Provide the [x, y] coordinate of the cell's center where the given text is located.  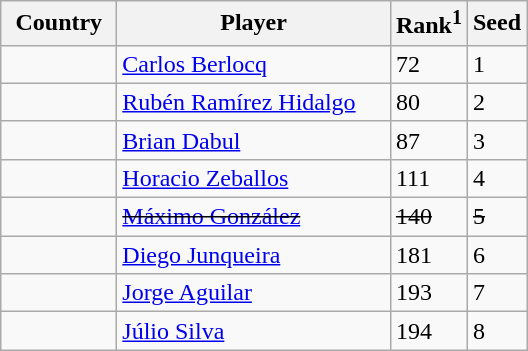
Rank1 [428, 24]
181 [428, 255]
193 [428, 293]
Country [59, 24]
Máximo González [254, 217]
Horacio Zeballos [254, 178]
87 [428, 140]
Carlos Berlocq [254, 64]
194 [428, 331]
140 [428, 217]
8 [496, 331]
111 [428, 178]
6 [496, 255]
Rubén Ramírez Hidalgo [254, 102]
4 [496, 178]
1 [496, 64]
80 [428, 102]
7 [496, 293]
Player [254, 24]
Brian Dabul [254, 140]
Diego Junqueira [254, 255]
Júlio Silva [254, 331]
Jorge Aguilar [254, 293]
5 [496, 217]
Seed [496, 24]
2 [496, 102]
72 [428, 64]
3 [496, 140]
